Capture the cell that displays the provided text and extract its [x, y] central coordinate. 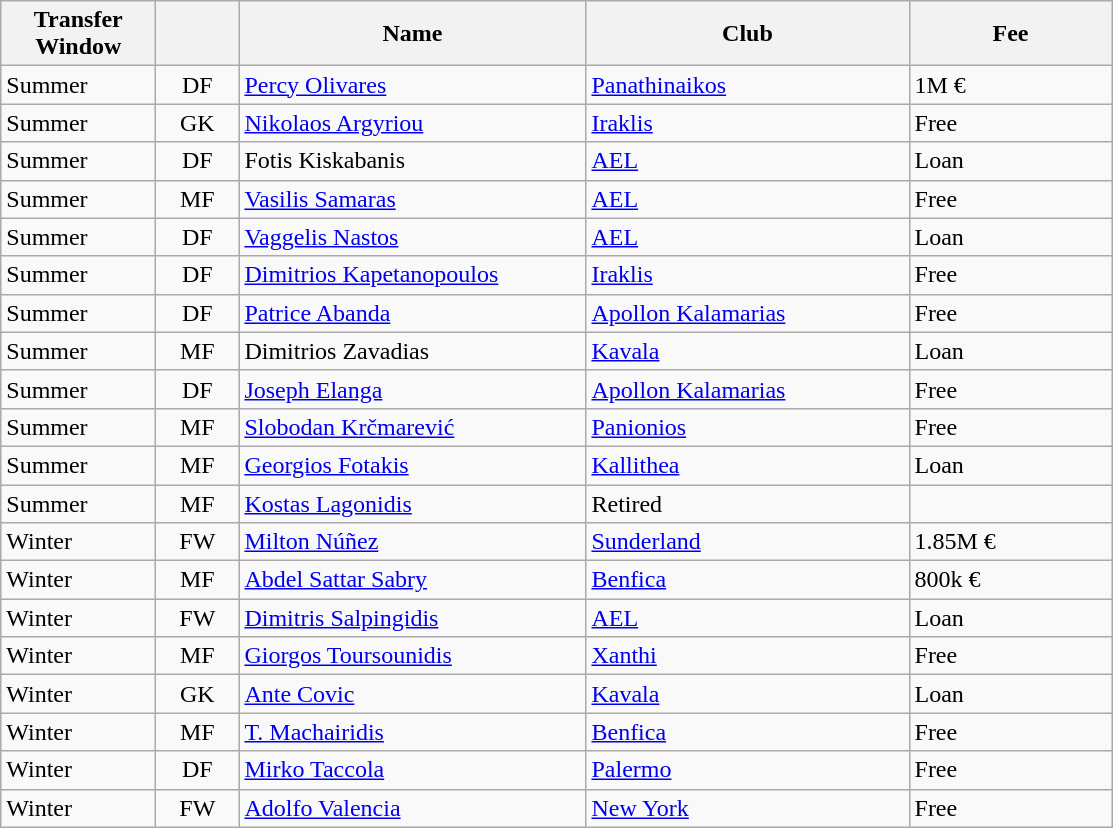
T. Machairidis [412, 732]
Transfer Window [78, 34]
Adolfo Valencia [412, 808]
Fotis Kiskabanis [412, 161]
Joseph Elanga [412, 389]
Mirko Taccola [412, 770]
Vasilis Samaras [412, 199]
New York [748, 808]
Dimitrios Zavadias [412, 351]
Percy Olivares [412, 85]
Panathinaikos [748, 85]
Panionios [748, 427]
Palermo [748, 770]
Name [412, 34]
Patrice Abanda [412, 313]
Retired [748, 503]
Dimitrios Kapetanopoulos [412, 275]
1M € [1010, 85]
Georgios Fotakis [412, 465]
Nikolaos Argyriou [412, 123]
Giorgos Toursounidis [412, 656]
Kostas Lagonidis [412, 503]
Slobodan Krčmarević [412, 427]
1.85M € [1010, 542]
Dimitris Salpingidis [412, 618]
Kallithea [748, 465]
Club [748, 34]
Abdel Sattar Sabry [412, 580]
Milton Núñez [412, 542]
Sunderland [748, 542]
Xanthi [748, 656]
Fee [1010, 34]
Vaggelis Nastos [412, 237]
Ante Covic [412, 694]
800k € [1010, 580]
